Search for the cell housing the specified text and yield its [X, Y] center coordinate. 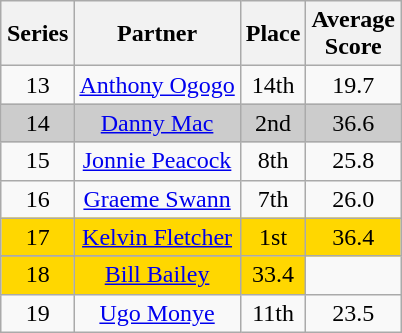
25.8 [354, 161]
13 [37, 85]
11th [273, 313]
1st [273, 237]
36.6 [354, 123]
Ugo Monye [157, 313]
AverageScore [354, 34]
8th [273, 161]
Jonnie Peacock [157, 161]
15 [37, 161]
Danny Mac [157, 123]
2nd [273, 123]
33.4 [273, 275]
17 [37, 237]
36.4 [354, 237]
Partner [157, 34]
19.7 [354, 85]
19 [37, 313]
14 [37, 123]
26.0 [354, 199]
23.5 [354, 313]
Bill Bailey [157, 275]
Graeme Swann [157, 199]
Series [37, 34]
Kelvin Fletcher [157, 237]
Anthony Ogogo [157, 85]
7th [273, 199]
18 [37, 275]
16 [37, 199]
14th [273, 85]
Place [273, 34]
